Provide the [x, y] coordinate of the cell's center where the given text is located.  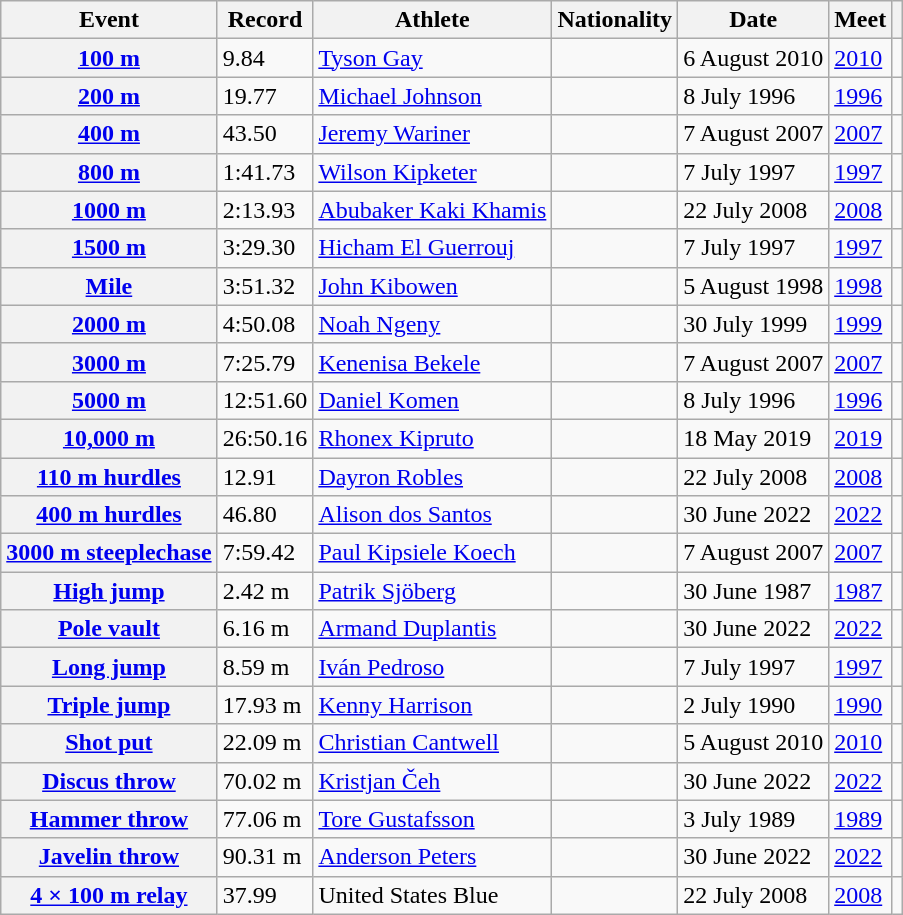
Athlete [432, 20]
1990 [860, 705]
Hicham El Guerrouj [432, 248]
19.77 [265, 96]
Shot put [109, 743]
400 m [109, 134]
7:25.79 [265, 362]
Noah Ngeny [432, 324]
5 August 2010 [754, 743]
37.99 [265, 895]
26:50.16 [265, 438]
17.93 m [265, 705]
Pole vault [109, 629]
Hammer throw [109, 819]
Tyson Gay [432, 58]
Long jump [109, 667]
7:59.42 [265, 553]
Christian Cantwell [432, 743]
1500 m [109, 248]
110 m hurdles [109, 477]
Paul Kipsiele Koech [432, 553]
High jump [109, 591]
2019 [860, 438]
100 m [109, 58]
90.31 m [265, 857]
Discus throw [109, 781]
3000 m [109, 362]
Nationality [615, 20]
John Kibowen [432, 286]
Rhonex Kipruto [432, 438]
2000 m [109, 324]
18 May 2019 [754, 438]
Anderson Peters [432, 857]
30 June 1987 [754, 591]
46.80 [265, 515]
4:50.08 [265, 324]
1987 [860, 591]
77.06 m [265, 819]
200 m [109, 96]
Patrik Sjöberg [432, 591]
3 July 1989 [754, 819]
1998 [860, 286]
Kenny Harrison [432, 705]
4 × 100 m relay [109, 895]
Kenenisa Bekele [432, 362]
Wilson Kipketer [432, 172]
3000 m steeplechase [109, 553]
Record [265, 20]
Iván Pedroso [432, 667]
Dayron Robles [432, 477]
Tore Gustafsson [432, 819]
6 August 2010 [754, 58]
2.42 m [265, 591]
Kristjan Čeh [432, 781]
Meet [860, 20]
1999 [860, 324]
Date [754, 20]
Daniel Komen [432, 400]
22.09 m [265, 743]
1989 [860, 819]
70.02 m [265, 781]
2 July 1990 [754, 705]
1:41.73 [265, 172]
Armand Duplantis [432, 629]
400 m hurdles [109, 515]
Javelin throw [109, 857]
30 July 1999 [754, 324]
1000 m [109, 210]
43.50 [265, 134]
800 m [109, 172]
Mile [109, 286]
Alison dos Santos [432, 515]
2:13.93 [265, 210]
10,000 m [109, 438]
3:51.32 [265, 286]
5 August 1998 [754, 286]
12.91 [265, 477]
United States Blue [432, 895]
8.59 m [265, 667]
9.84 [265, 58]
Triple jump [109, 705]
12:51.60 [265, 400]
Abubaker Kaki Khamis [432, 210]
Event [109, 20]
6.16 m [265, 629]
3:29.30 [265, 248]
5000 m [109, 400]
Jeremy Wariner [432, 134]
Michael Johnson [432, 96]
